Provide the (x, y) coordinate of the cell's center where the given text is located.  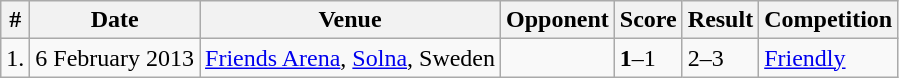
Venue (350, 20)
# (16, 20)
Date (115, 20)
1. (16, 58)
Opponent (558, 20)
Score (648, 20)
6 February 2013 (115, 58)
1–1 (648, 58)
2–3 (720, 58)
Result (720, 20)
Friendly (828, 58)
Competition (828, 20)
Friends Arena, Solna, Sweden (350, 58)
